Output the (X, Y) coordinate of the center of the cell containing the given text.  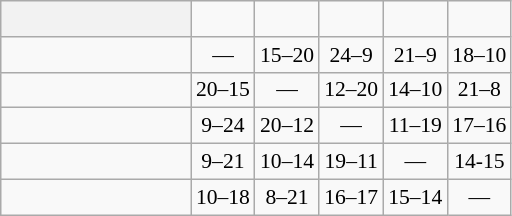
12–20 (351, 90)
9–21 (223, 162)
10–18 (223, 197)
11–19 (415, 126)
20–12 (287, 126)
10–14 (287, 162)
8–21 (287, 197)
15–14 (415, 197)
20–15 (223, 90)
17–16 (479, 126)
24–9 (351, 55)
21–8 (479, 90)
21–9 (415, 55)
14–10 (415, 90)
9–24 (223, 126)
14-15 (479, 162)
19–11 (351, 162)
16–17 (351, 197)
15–20 (287, 55)
18–10 (479, 55)
